Find where the given text appears and provide that cell's center as [x, y] coordinate. 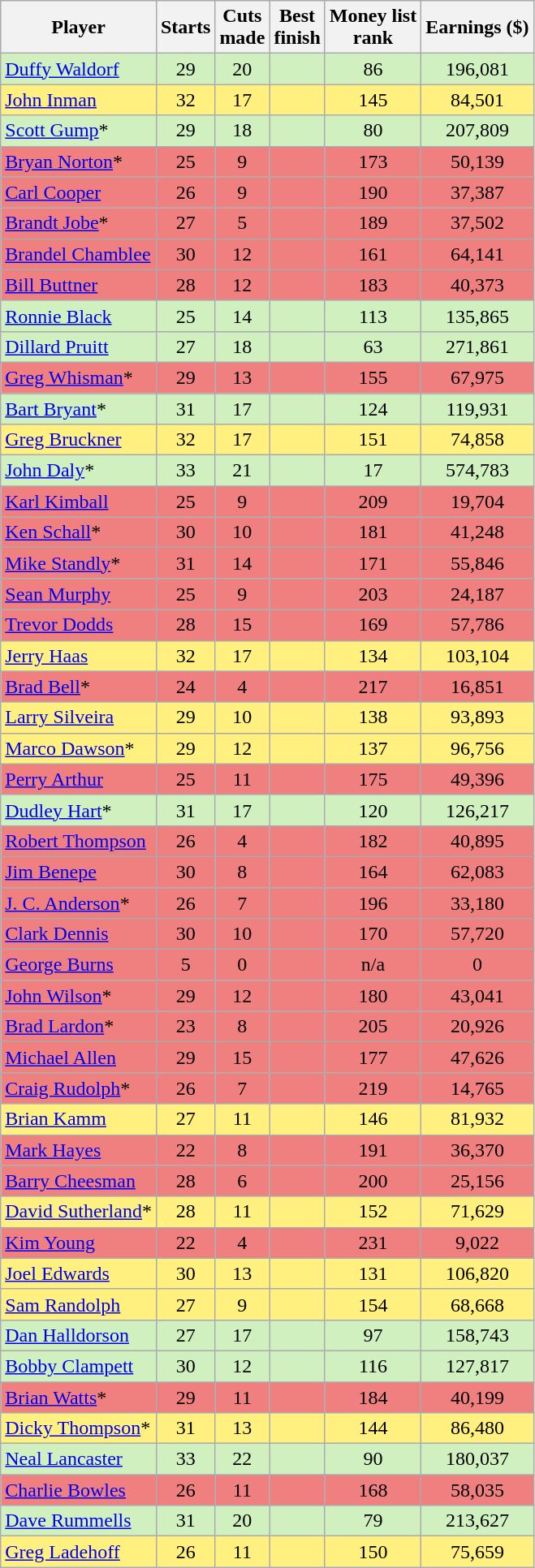
George Burns [79, 965]
164 [373, 872]
Bart Bryant* [79, 408]
Neal Lancaster [79, 1459]
Cutsmade [242, 28]
Ronnie Black [79, 316]
200 [373, 1181]
Brad Lardon* [79, 1027]
137 [373, 748]
189 [373, 223]
Karl Kimball [79, 502]
Brad Bell* [79, 687]
Perry Arthur [79, 779]
Marco Dawson* [79, 748]
152 [373, 1212]
58,035 [477, 1490]
36,370 [477, 1150]
62,083 [477, 872]
14,765 [477, 1088]
80 [373, 131]
177 [373, 1058]
196,081 [477, 69]
40,373 [477, 285]
Sean Murphy [79, 594]
Greg Ladehoff [79, 1552]
Earnings ($) [477, 28]
Michael Allen [79, 1058]
106,820 [477, 1273]
180 [373, 996]
Brian Watts* [79, 1397]
196 [373, 903]
Charlie Bowles [79, 1490]
90 [373, 1459]
96,756 [477, 748]
John Inman [79, 100]
Craig Rudolph* [79, 1088]
81,932 [477, 1119]
173 [373, 162]
6 [242, 1181]
97 [373, 1335]
40,895 [477, 841]
180,037 [477, 1459]
219 [373, 1088]
57,786 [477, 625]
184 [373, 1397]
161 [373, 254]
Larry Silveira [79, 717]
Carl Cooper [79, 192]
145 [373, 100]
63 [373, 347]
175 [373, 779]
135,865 [477, 316]
146 [373, 1119]
68,668 [477, 1304]
144 [373, 1428]
33,180 [477, 903]
Greg Bruckner [79, 440]
158,743 [477, 1335]
Money listrank [373, 28]
203 [373, 594]
Clark Dennis [79, 934]
217 [373, 687]
231 [373, 1243]
41,248 [477, 532]
Ken Schall* [79, 532]
75,659 [477, 1552]
Mike Standly* [79, 563]
37,502 [477, 223]
84,501 [477, 100]
23 [185, 1027]
24 [185, 687]
Dan Halldorson [79, 1335]
47,626 [477, 1058]
Greg Whisman* [79, 377]
55,846 [477, 563]
150 [373, 1552]
19,704 [477, 502]
126,217 [477, 810]
Brandel Chamblee [79, 254]
40,199 [477, 1397]
25,156 [477, 1181]
170 [373, 934]
Jim Benepe [79, 872]
86,480 [477, 1428]
John Daly* [79, 471]
Brian Kamm [79, 1119]
207,809 [477, 131]
574,783 [477, 471]
Dillard Pruitt [79, 347]
24,187 [477, 594]
127,817 [477, 1366]
50,139 [477, 162]
Robert Thompson [79, 841]
86 [373, 69]
Kim Young [79, 1243]
Duffy Waldorf [79, 69]
Bill Buttner [79, 285]
Mark Hayes [79, 1150]
Dudley Hart* [79, 810]
64,141 [477, 254]
J. C. Anderson* [79, 903]
183 [373, 285]
71,629 [477, 1212]
155 [373, 377]
57,720 [477, 934]
9,022 [477, 1243]
93,893 [477, 717]
209 [373, 502]
Brandt Jobe* [79, 223]
37,387 [477, 192]
154 [373, 1304]
Dave Rummells [79, 1521]
43,041 [477, 996]
169 [373, 625]
Player [79, 28]
271,861 [477, 347]
Jerry Haas [79, 656]
John Wilson* [79, 996]
138 [373, 717]
205 [373, 1027]
191 [373, 1150]
Sam Randolph [79, 1304]
Bobby Clampett [79, 1366]
116 [373, 1366]
Trevor Dodds [79, 625]
Bestfinish [297, 28]
124 [373, 408]
Dicky Thompson* [79, 1428]
190 [373, 192]
168 [373, 1490]
67,975 [477, 377]
74,858 [477, 440]
20,926 [477, 1027]
79 [373, 1521]
182 [373, 841]
120 [373, 810]
151 [373, 440]
131 [373, 1273]
n/a [373, 965]
Barry Cheesman [79, 1181]
21 [242, 471]
Joel Edwards [79, 1273]
113 [373, 316]
134 [373, 656]
Bryan Norton* [79, 162]
16,851 [477, 687]
119,931 [477, 408]
Scott Gump* [79, 131]
49,396 [477, 779]
David Sutherland* [79, 1212]
103,104 [477, 656]
171 [373, 563]
181 [373, 532]
213,627 [477, 1521]
Starts [185, 28]
